For the text-containing cell, return its midpoint in (x, y) coordinate format. 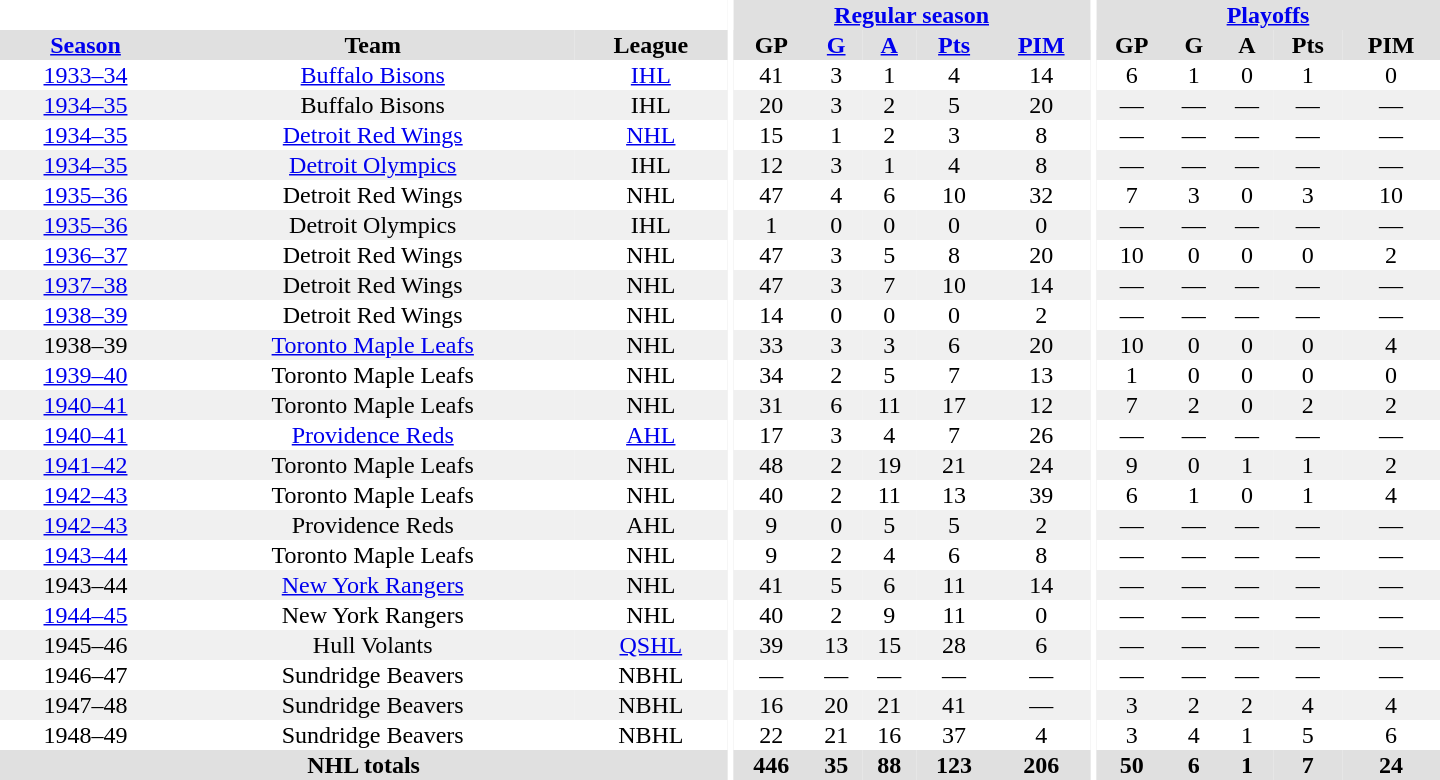
123 (954, 765)
88 (890, 765)
19 (890, 465)
32 (1041, 195)
Team (372, 45)
1936–37 (86, 255)
1939–40 (86, 375)
26 (1041, 435)
1945–46 (86, 645)
Regular season (912, 15)
1947–48 (86, 705)
Playoffs (1268, 15)
1937–38 (86, 285)
31 (772, 405)
50 (1132, 765)
48 (772, 465)
QSHL (650, 645)
1948–49 (86, 735)
37 (954, 735)
1941–42 (86, 465)
Hull Volants (372, 645)
35 (836, 765)
1946–47 (86, 675)
NHL totals (364, 765)
206 (1041, 765)
446 (772, 765)
League (650, 45)
Season (86, 45)
1933–34 (86, 75)
33 (772, 345)
22 (772, 735)
34 (772, 375)
1944–45 (86, 615)
28 (954, 645)
